Locate the cell with the specified text and output its [x, y] center coordinate. 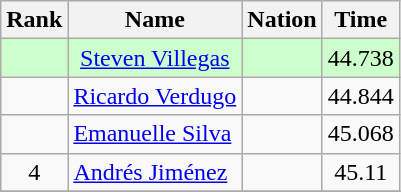
4 [34, 172]
Steven Villegas [155, 58]
44.844 [360, 96]
Andrés Jiménez [155, 172]
Nation [282, 20]
44.738 [360, 58]
Name [155, 20]
45.068 [360, 134]
Ricardo Verdugo [155, 96]
Time [360, 20]
45.11 [360, 172]
Rank [34, 20]
Emanuelle Silva [155, 134]
